Provide the [X, Y] coordinate of the cell's center where the given text is located.  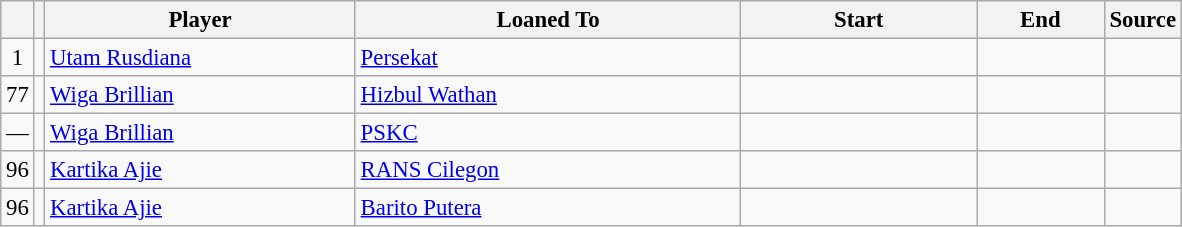
Loaned To [548, 20]
Start [859, 20]
Hizbul Wathan [548, 95]
1 [18, 58]
PSKC [548, 133]
Source [1142, 20]
Persekat [548, 58]
77 [18, 95]
RANS Cilegon [548, 170]
Barito Putera [548, 208]
Utam Rusdiana [200, 58]
End [1040, 20]
— [18, 133]
Player [200, 20]
